Scan for the cell matching the given text and deliver its [X, Y] coordinate at center. 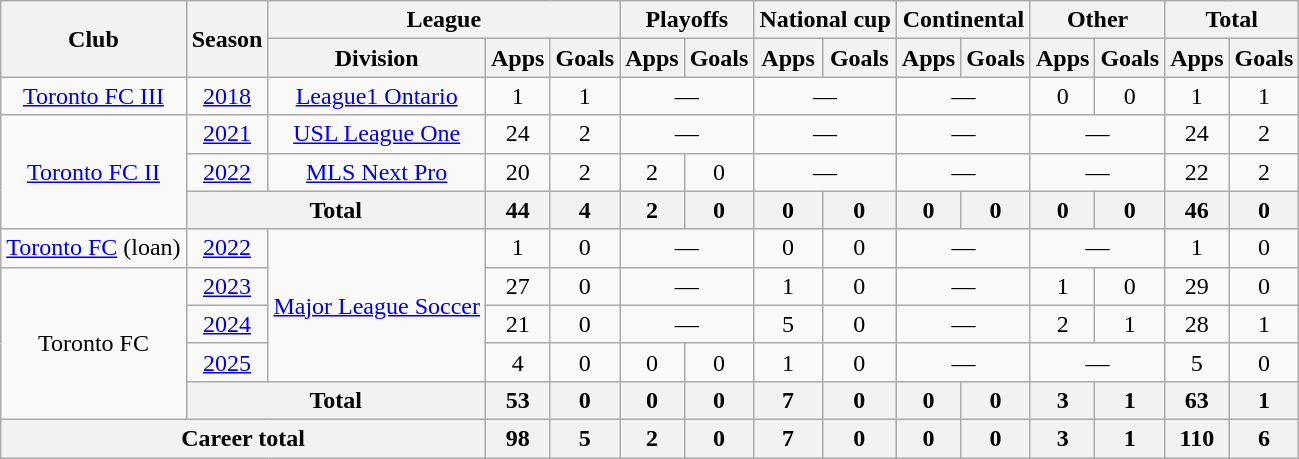
League1 Ontario [377, 96]
Playoffs [687, 20]
53 [518, 400]
2024 [227, 324]
USL League One [377, 134]
Major League Soccer [377, 305]
46 [1197, 210]
63 [1197, 400]
2025 [227, 362]
Division [377, 58]
Career total [244, 438]
22 [1197, 172]
National cup [825, 20]
28 [1197, 324]
Other [1097, 20]
Toronto FC [94, 343]
21 [518, 324]
Club [94, 39]
Season [227, 39]
44 [518, 210]
League [444, 20]
2018 [227, 96]
20 [518, 172]
27 [518, 286]
110 [1197, 438]
Toronto FC II [94, 172]
2021 [227, 134]
98 [518, 438]
Toronto FC III [94, 96]
6 [1264, 438]
MLS Next Pro [377, 172]
2023 [227, 286]
Toronto FC (loan) [94, 248]
Continental [963, 20]
29 [1197, 286]
